Extract the [x, y] coordinate from the center of the cell holding the provided text.  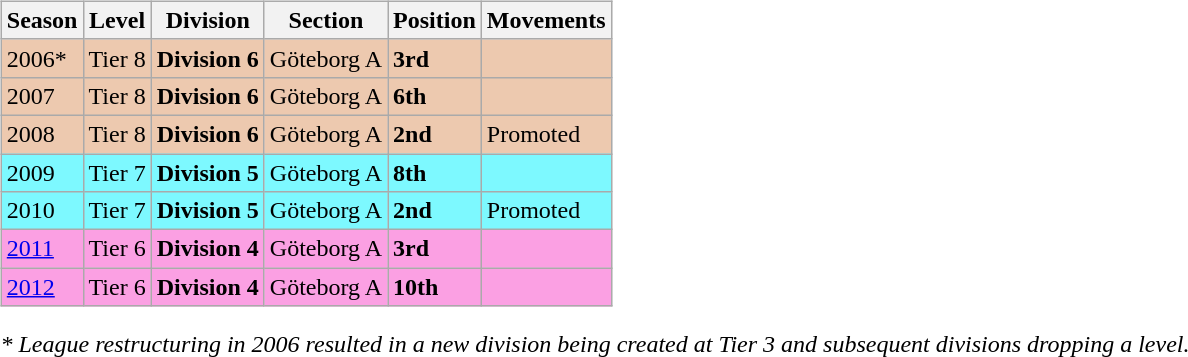
2009 [42, 173]
10th [435, 287]
8th [435, 173]
Level [117, 20]
6th [435, 96]
2010 [42, 211]
2012 [42, 287]
Division [208, 20]
2008 [42, 134]
2011 [42, 249]
Section [326, 20]
Position [435, 20]
2007 [42, 96]
Season [42, 20]
2006* [42, 58]
Movements [546, 20]
